Return the [x, y] coordinate for the center point of the cell that contains the specified text.  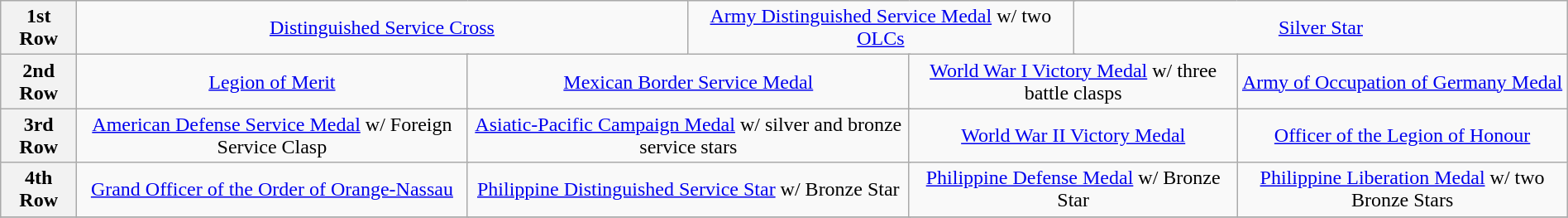
2nd Row [39, 81]
Mexican Border Service Medal [688, 81]
Philippine Liberation Medal w/ two Bronze Stars [1403, 189]
Silver Star [1322, 28]
American Defense Service Medal w/ Foreign Service Clasp [272, 136]
Officer of the Legion of Honour [1403, 136]
Legion of Merit [272, 81]
1st Row [39, 28]
World War II Victory Medal [1073, 136]
Grand Officer of the Order of Orange-Nassau [272, 189]
3rd Row [39, 136]
Distinguished Service Cross [382, 28]
Army Distinguished Service Medal w/ two OLCs [880, 28]
Philippine Distinguished Service Star w/ Bronze Star [688, 189]
Army of Occupation of Germany Medal [1403, 81]
World War I Victory Medal w/ three battle clasps [1073, 81]
4th Row [39, 189]
Asiatic-Pacific Campaign Medal w/ silver and bronze service stars [688, 136]
Philippine Defense Medal w/ Bronze Star [1073, 189]
